Find where the given text appears and provide that cell's center as (x, y) coordinate. 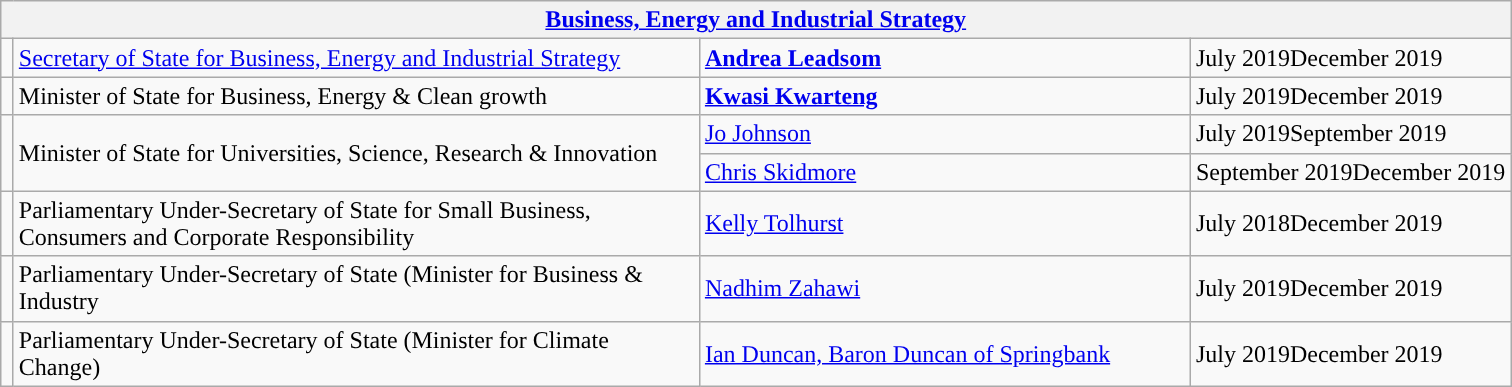
Parliamentary Under-Secretary of State for Small Business, Consumers and Corporate Responsibility (356, 224)
Business, Energy and Industrial Strategy (756, 20)
Parliamentary Under-Secretary of State (Minister for Business & Industry (356, 288)
Jo Johnson (944, 134)
Minister of State for Business, Energy & Clean growth (356, 96)
Minister of State for Universities, Science, Research & Innovation (356, 153)
Kelly Tolhurst (944, 224)
Nadhim Zahawi (944, 288)
Secretary of State for Business, Energy and Industrial Strategy (356, 58)
Chris Skidmore (944, 172)
Andrea Leadsom (944, 58)
Kwasi Kwarteng (944, 96)
Ian Duncan, Baron Duncan of Springbank (944, 354)
July 2018December 2019 (1350, 224)
Parliamentary Under-Secretary of State (Minister for Climate Change) (356, 354)
September 2019December 2019 (1350, 172)
July 2019September 2019 (1350, 134)
